From the cell containing the given text, extract its center point as [X, Y] coordinate. 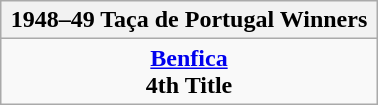
1948–49 Taça de Portugal Winners [189, 20]
Benfica4th Title [189, 72]
